Pinpoint the cell where the given text exists, returning its [x, y] midpoint coordinate. 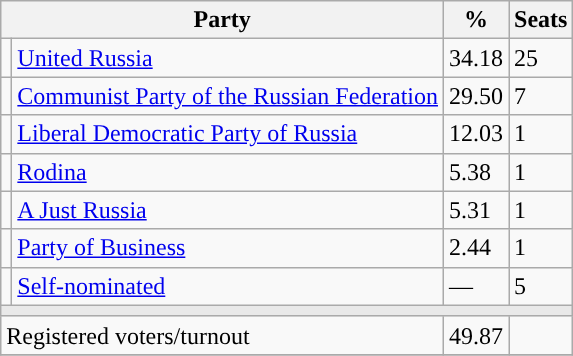
Self-nominated [228, 286]
Party [222, 20]
7 [541, 96]
Party of Business [228, 248]
34.18 [476, 58]
2.44 [476, 248]
12.03 [476, 134]
Registered voters/turnout [222, 335]
49.87 [476, 335]
5.38 [476, 172]
— [476, 286]
Seats [541, 20]
United Russia [228, 58]
Rodina [228, 172]
% [476, 20]
5 [541, 286]
29.50 [476, 96]
A Just Russia [228, 210]
25 [541, 58]
5.31 [476, 210]
Liberal Democratic Party of Russia [228, 134]
Communist Party of the Russian Federation [228, 96]
